Determine the (X, Y) coordinate at the center of the cell enclosing the given text.  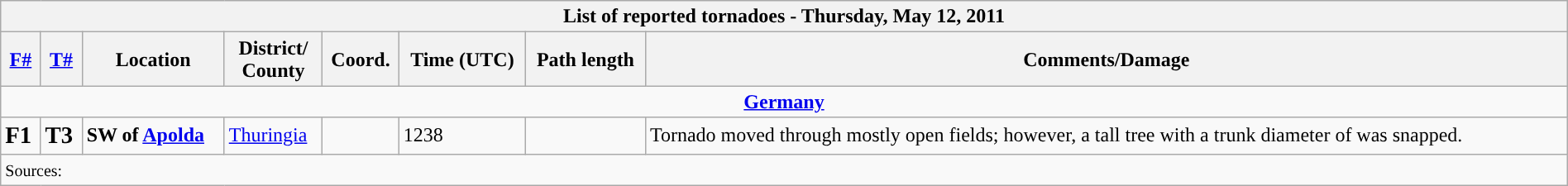
T3 (61, 136)
Sources: (784, 169)
Time (UTC) (461, 60)
Germany (784, 102)
Path length (586, 60)
District/County (273, 60)
Tornado moved through mostly open fields; however, a tall tree with a trunk diameter of was snapped. (1107, 136)
F1 (21, 136)
T# (61, 60)
Comments/Damage (1107, 60)
F# (21, 60)
Thuringia (273, 136)
Location (153, 60)
Coord. (361, 60)
List of reported tornadoes - Thursday, May 12, 2011 (784, 17)
SW of Apolda (153, 136)
1238 (461, 136)
